Return the (x, y) coordinate for the center point of the cell that contains the specified text.  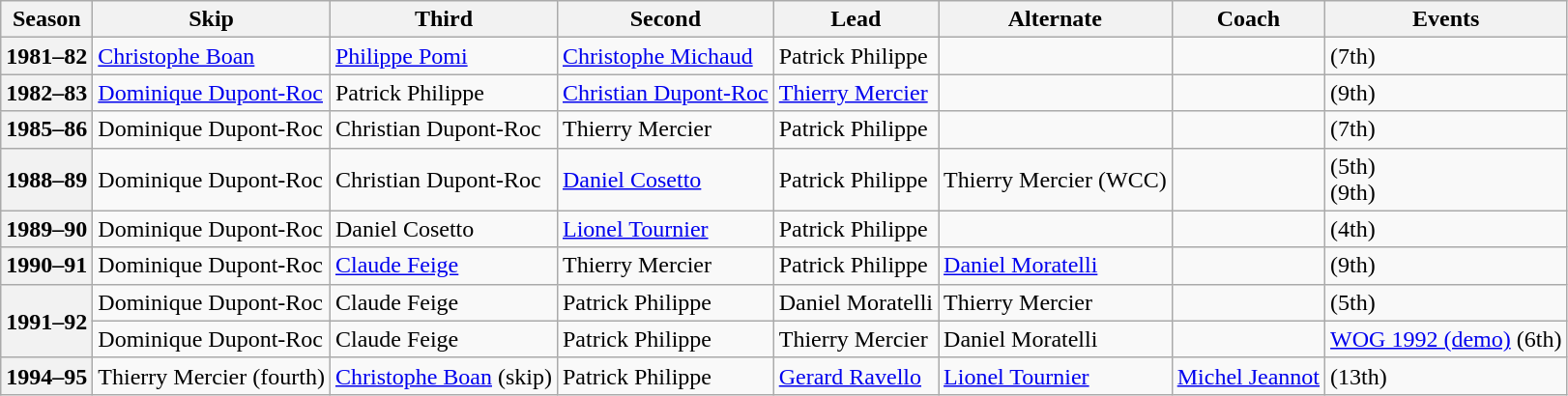
1982–83 (46, 93)
Thierry Mercier (fourth) (212, 376)
1988–89 (46, 180)
Christophe Boan (skip) (443, 376)
Season (46, 19)
(4th) (1446, 229)
Michel Jeannot (1248, 376)
1994–95 (46, 376)
WOG 1992 (demo) (6th) (1446, 339)
Thierry Mercier (WCC) (1056, 180)
Alternate (1056, 19)
Second (665, 19)
Events (1446, 19)
Lead (856, 19)
Gerard Ravello (856, 376)
1985–86 (46, 129)
(5th) (9th) (1446, 180)
Coach (1248, 19)
1981–82 (46, 56)
Christophe Michaud (665, 56)
1991–92 (46, 321)
Third (443, 19)
1989–90 (46, 229)
Philippe Pomi (443, 56)
(13th) (1446, 376)
Christophe Boan (212, 56)
(5th) (1446, 302)
1990–91 (46, 266)
Skip (212, 19)
